Find where the given text appears and provide that cell's center as [x, y] coordinate. 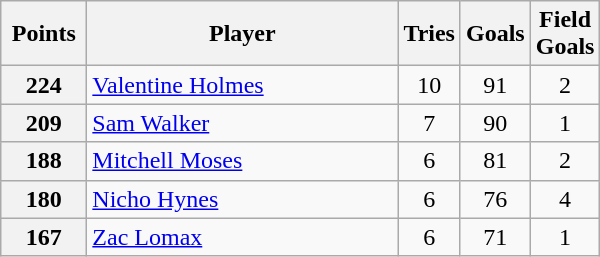
Points [44, 34]
90 [495, 123]
224 [44, 85]
Nicho Hynes [242, 199]
Tries [430, 34]
7 [430, 123]
71 [495, 237]
167 [44, 237]
Goals [495, 34]
Sam Walker [242, 123]
91 [495, 85]
Valentine Holmes [242, 85]
4 [565, 199]
Field Goals [565, 34]
188 [44, 161]
10 [430, 85]
Player [242, 34]
Mitchell Moses [242, 161]
76 [495, 199]
209 [44, 123]
Zac Lomax [242, 237]
81 [495, 161]
180 [44, 199]
